For the text-containing cell, return its midpoint in (X, Y) coordinate format. 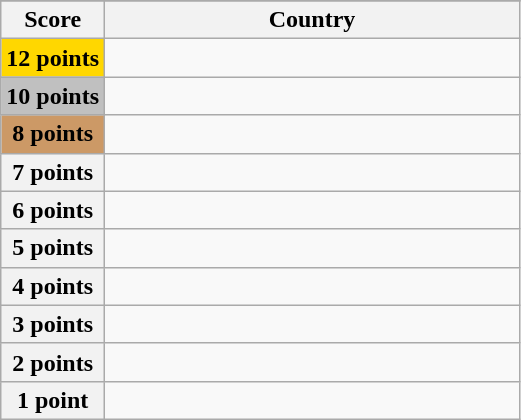
5 points (53, 248)
4 points (53, 286)
Country (312, 20)
3 points (53, 324)
10 points (53, 96)
Score (53, 20)
8 points (53, 134)
2 points (53, 362)
6 points (53, 210)
7 points (53, 172)
1 point (53, 400)
12 points (53, 58)
